From the cell containing the given text, extract its center point as (x, y) coordinate. 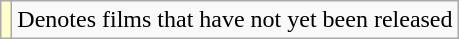
Denotes films that have not yet been released (235, 20)
